Extract the [x, y] coordinate from the center of the cell holding the provided text.  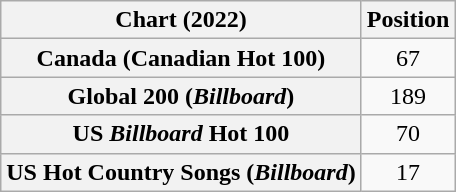
Chart (2022) [181, 20]
US Billboard Hot 100 [181, 134]
67 [408, 58]
Global 200 (Billboard) [181, 96]
17 [408, 172]
Canada (Canadian Hot 100) [181, 58]
189 [408, 96]
70 [408, 134]
Position [408, 20]
US Hot Country Songs (Billboard) [181, 172]
